Determine the [X, Y] coordinate at the center of the cell enclosing the given text.  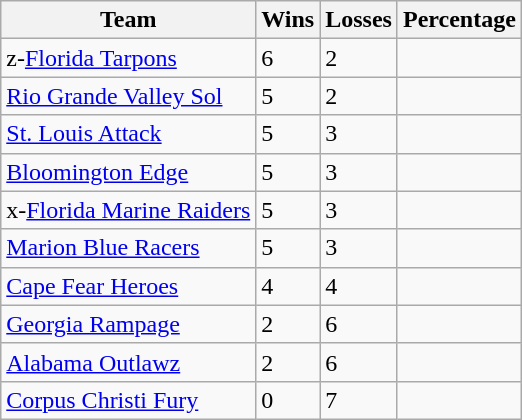
z-Florida Tarpons [128, 58]
Rio Grande Valley Sol [128, 96]
Marion Blue Racers [128, 248]
Losses [359, 20]
0 [288, 400]
x-Florida Marine Raiders [128, 210]
Team [128, 20]
Wins [288, 20]
Cape Fear Heroes [128, 286]
Corpus Christi Fury [128, 400]
Alabama Outlawz [128, 362]
St. Louis Attack [128, 134]
Georgia Rampage [128, 324]
Percentage [459, 20]
7 [359, 400]
Bloomington Edge [128, 172]
